Locate the cell with the specified text and output its (X, Y) center coordinate. 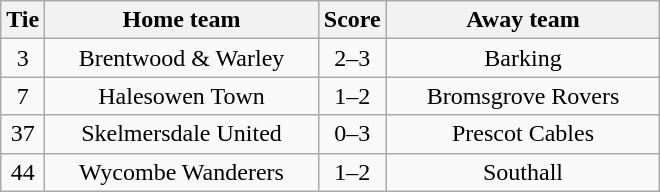
Halesowen Town (182, 96)
3 (23, 58)
44 (23, 172)
Home team (182, 20)
7 (23, 96)
37 (23, 134)
Bromsgrove Rovers (523, 96)
Score (352, 20)
Skelmersdale United (182, 134)
Wycombe Wanderers (182, 172)
Barking (523, 58)
Away team (523, 20)
Prescot Cables (523, 134)
0–3 (352, 134)
Southall (523, 172)
Tie (23, 20)
Brentwood & Warley (182, 58)
2–3 (352, 58)
